Output the (X, Y) coordinate of the center of the cell containing the given text.  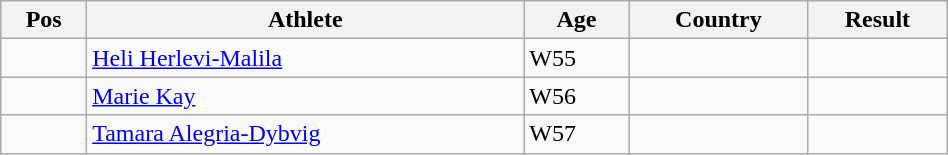
Pos (44, 20)
Athlete (306, 20)
Result (878, 20)
Country (718, 20)
Tamara Alegria-Dybvig (306, 134)
W55 (576, 58)
Heli Herlevi-Malila (306, 58)
W57 (576, 134)
Age (576, 20)
W56 (576, 96)
Marie Kay (306, 96)
